Capture the cell that displays the provided text and extract its (x, y) central coordinate. 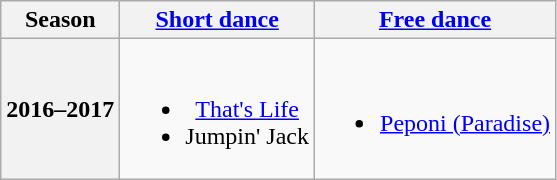
Season (60, 20)
That's Life Jumpin' Jack (218, 109)
Peponi (Paradise) (436, 109)
2016–2017 (60, 109)
Free dance (436, 20)
Short dance (218, 20)
